Identify which cell holds the provided text, then report its (X, Y) central coordinate. 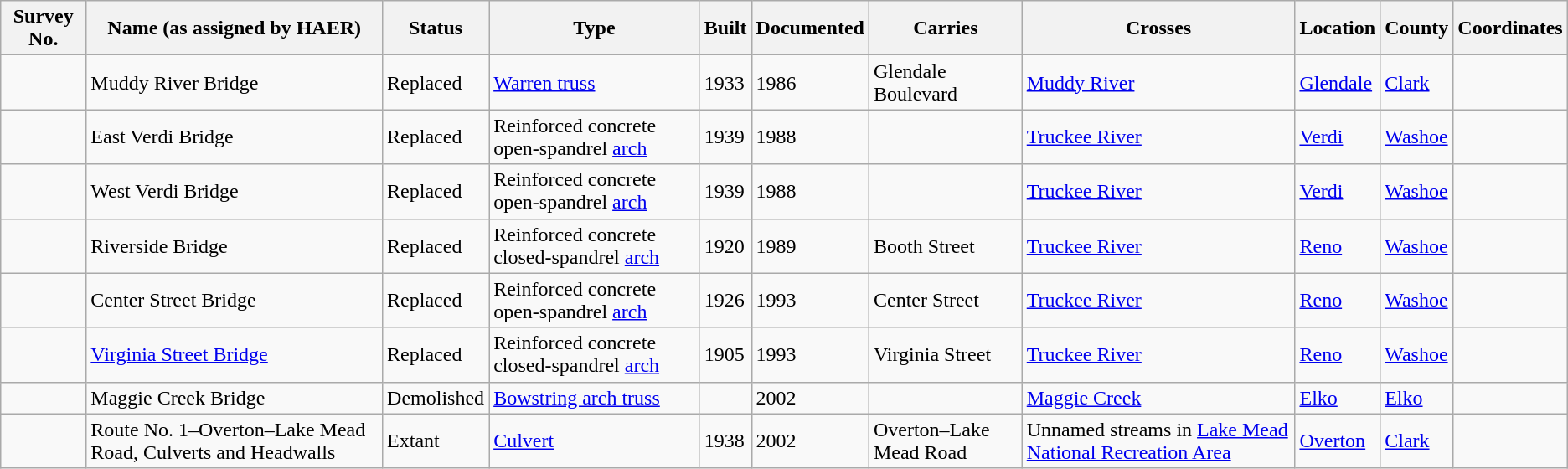
Muddy River Bridge (235, 82)
Documented (810, 28)
Crosses (1158, 28)
Carries (945, 28)
Extant (436, 441)
Maggie Creek Bridge (235, 398)
Maggie Creek (1158, 398)
Glendale Boulevard (945, 82)
Virginia Street Bridge (235, 355)
Unnamed streams in Lake Mead National Recreation Area (1158, 441)
1920 (725, 246)
1938 (725, 441)
1989 (810, 246)
West Verdi Bridge (235, 191)
Virginia Street (945, 355)
Status (436, 28)
Warren truss (595, 82)
Coordinates (1510, 28)
Bowstring arch truss (595, 398)
Glendale (1338, 82)
East Verdi Bridge (235, 137)
Route No. 1–Overton–Lake Mead Road, Culverts and Headwalls (235, 441)
County (1417, 28)
Name (as assigned by HAER) (235, 28)
Culvert (595, 441)
Center Street (945, 300)
Location (1338, 28)
Muddy River (1158, 82)
Booth Street (945, 246)
1926 (725, 300)
Overton (1338, 441)
Center Street Bridge (235, 300)
Type (595, 28)
Overton–Lake Mead Road (945, 441)
Survey No. (44, 28)
Demolished (436, 398)
1905 (725, 355)
Built (725, 28)
1933 (725, 82)
1986 (810, 82)
Riverside Bridge (235, 246)
